Capture the cell that displays the provided text and extract its [x, y] central coordinate. 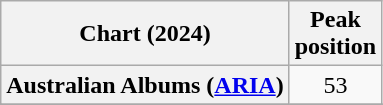
Australian Albums (ARIA) [145, 85]
Peakposition [335, 34]
53 [335, 85]
Chart (2024) [145, 34]
